Return the [X, Y] coordinate for the center point of the cell that contains the specified text.  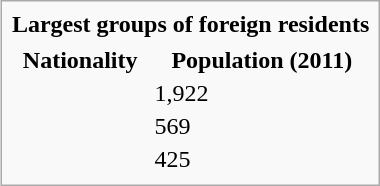
Largest groups of foreign residents [190, 24]
425 [262, 159]
1,922 [262, 93]
Population (2011) [262, 60]
569 [262, 126]
Nationality [80, 60]
